Return the (X, Y) coordinate for the center point of the cell that contains the specified text.  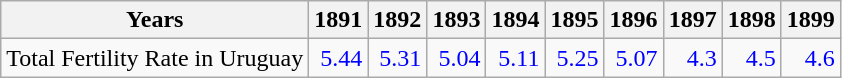
5.25 (574, 58)
1895 (574, 20)
Years (155, 20)
4.6 (810, 58)
Total Fertility Rate in Uruguay (155, 58)
5.44 (338, 58)
4.3 (692, 58)
5.04 (456, 58)
5.07 (634, 58)
1896 (634, 20)
1899 (810, 20)
5.11 (516, 58)
1897 (692, 20)
4.5 (752, 58)
1893 (456, 20)
1898 (752, 20)
1892 (398, 20)
5.31 (398, 58)
1891 (338, 20)
1894 (516, 20)
